Pinpoint the cell where the given text exists, returning its [X, Y] midpoint coordinate. 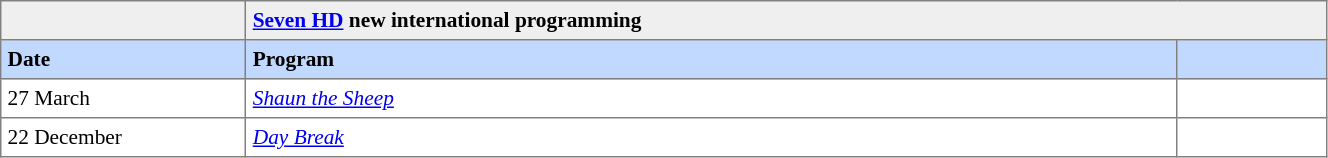
Program [712, 60]
27 March [124, 98]
Date [124, 60]
Seven HD new international programming [786, 20]
Day Break [712, 138]
22 December [124, 138]
Shaun the Sheep [712, 98]
